For the text-containing cell, return its midpoint in [X, Y] coordinate format. 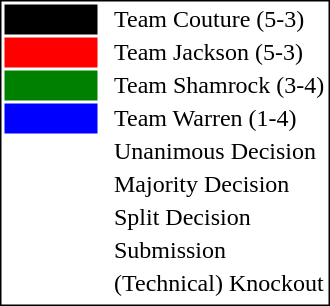
Team Shamrock (3-4) [218, 85]
Majority Decision [218, 185]
Team Jackson (5-3) [218, 53]
Team Couture (5-3) [218, 19]
Split Decision [218, 217]
Unanimous Decision [218, 151]
(Technical) Knockout [218, 283]
Submission [218, 251]
Team Warren (1-4) [218, 119]
